Extract the [x, y] coordinate from the center of the cell holding the provided text.  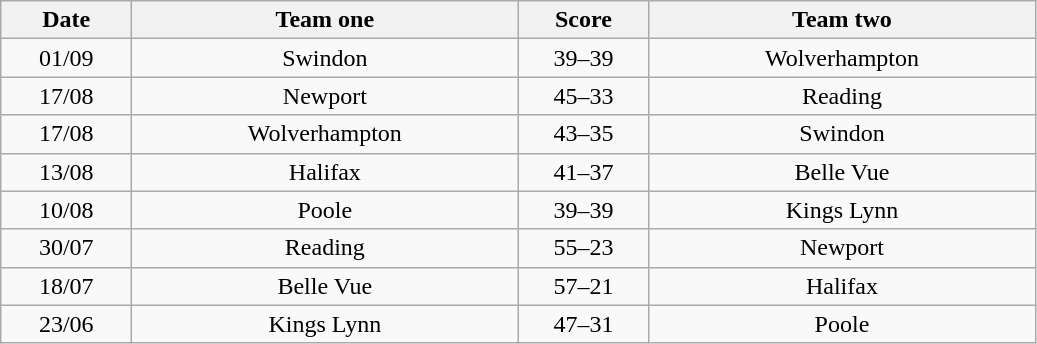
Team two [842, 20]
30/07 [66, 248]
43–35 [584, 134]
01/09 [66, 58]
45–33 [584, 96]
47–31 [584, 324]
Date [66, 20]
Score [584, 20]
23/06 [66, 324]
10/08 [66, 210]
13/08 [66, 172]
55–23 [584, 248]
57–21 [584, 286]
41–37 [584, 172]
18/07 [66, 286]
Team one [325, 20]
